Capture the cell that displays the provided text and extract its [X, Y] central coordinate. 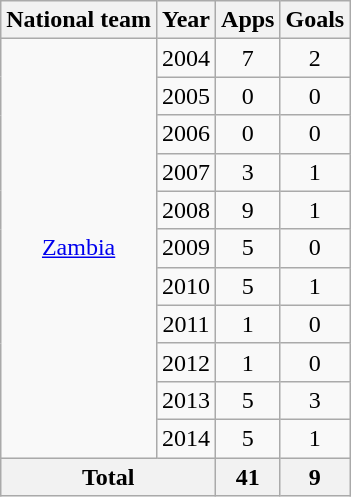
2 [315, 58]
2005 [186, 96]
41 [248, 477]
2008 [186, 210]
Goals [315, 20]
Year [186, 20]
National team [79, 20]
Total [108, 477]
2012 [186, 362]
2013 [186, 400]
7 [248, 58]
Zambia [79, 248]
2006 [186, 134]
2010 [186, 286]
2007 [186, 172]
2004 [186, 58]
2014 [186, 438]
Apps [248, 20]
2011 [186, 324]
2009 [186, 248]
